From the cell containing the given text, extract its center point as [X, Y] coordinate. 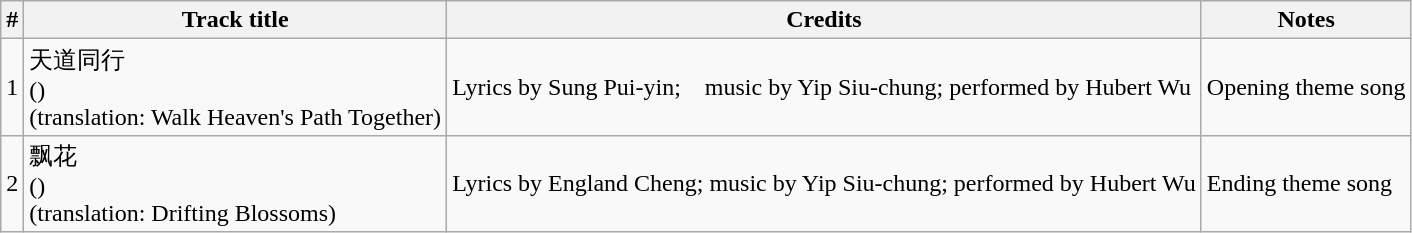
Lyrics by Sung Pui-yin; music by Yip Siu-chung; performed by Hubert Wu [824, 88]
飘花()(translation: Drifting Blossoms) [236, 184]
Lyrics by England Cheng; music by Yip Siu-chung; performed by Hubert Wu [824, 184]
# [12, 20]
1 [12, 88]
Credits [824, 20]
天道同行()(translation: Walk Heaven's Path Together) [236, 88]
Opening theme song [1306, 88]
Ending theme song [1306, 184]
2 [12, 184]
Track title [236, 20]
Notes [1306, 20]
